Scan for the cell matching the given text and deliver its (X, Y) coordinate at center. 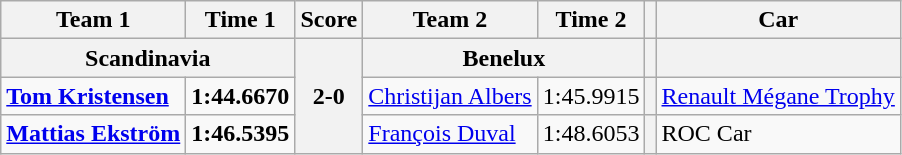
Score (329, 20)
ROC Car (778, 134)
2-0 (329, 96)
1:45.9915 (591, 96)
Scandinavia (148, 58)
Time 1 (240, 20)
Team 2 (450, 20)
François Duval (450, 134)
Mattias Ekström (94, 134)
Renault Mégane Trophy (778, 96)
Benelux (504, 58)
1:46.5395 (240, 134)
1:48.6053 (591, 134)
Christijan Albers (450, 96)
Time 2 (591, 20)
1:44.6670 (240, 96)
Team 1 (94, 20)
Car (778, 20)
Tom Kristensen (94, 96)
